For the text-containing cell, return its midpoint in (x, y) coordinate format. 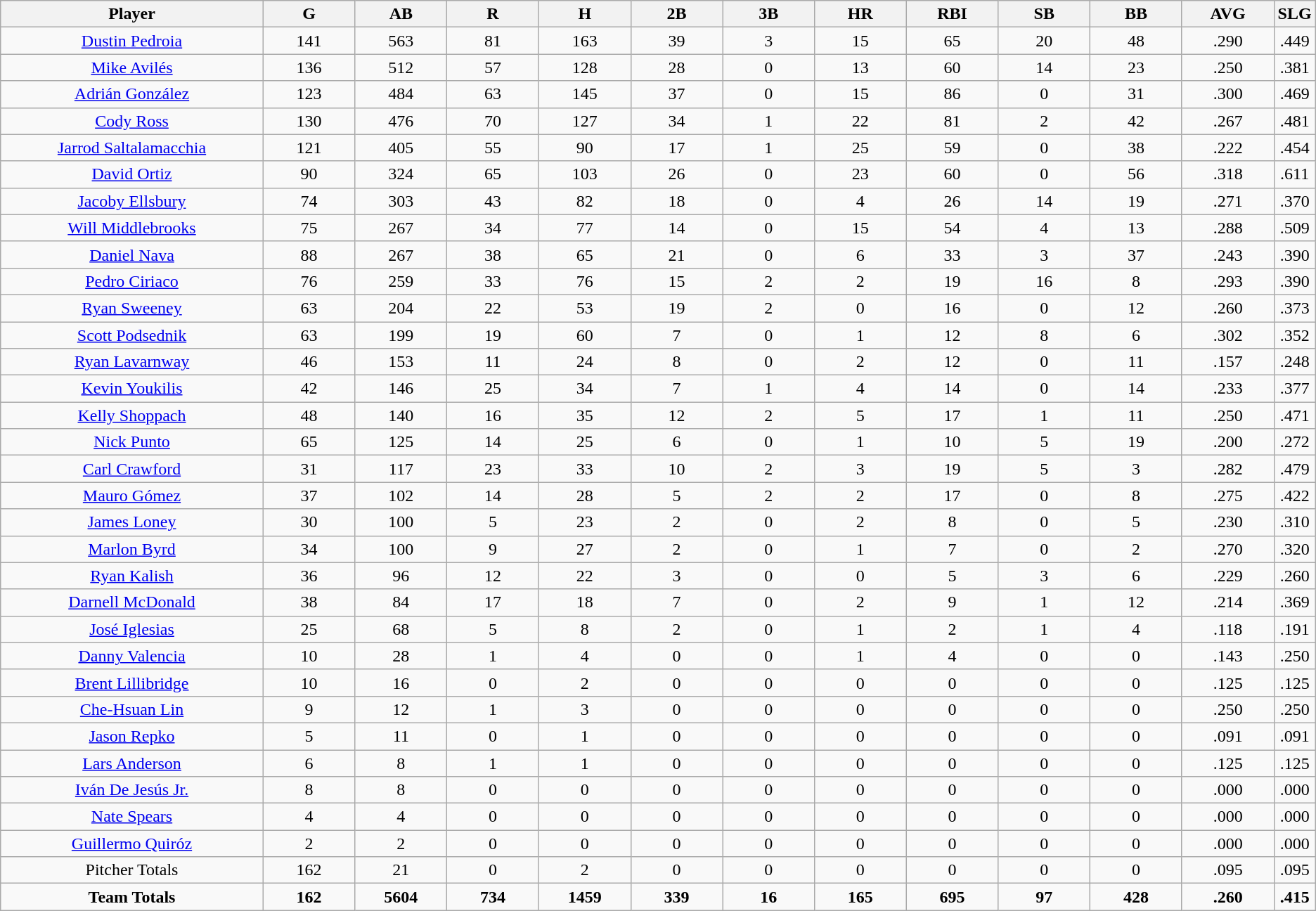
88 (309, 254)
.611 (1295, 174)
.469 (1295, 94)
Jason Repko (132, 736)
125 (401, 442)
Brent Lillibridge (132, 683)
96 (401, 576)
.369 (1295, 602)
Adrián González (132, 94)
Will Middlebrooks (132, 228)
.275 (1227, 496)
.422 (1295, 496)
43 (493, 201)
123 (309, 94)
.191 (1295, 629)
484 (401, 94)
476 (401, 121)
David Ortiz (132, 174)
.318 (1227, 174)
204 (401, 308)
.288 (1227, 228)
53 (585, 308)
Jacoby Ellsbury (132, 201)
Dustin Pedroia (132, 41)
.373 (1295, 308)
H (585, 14)
695 (952, 897)
199 (401, 335)
.230 (1227, 522)
Danny Valencia (132, 656)
Darnell McDonald (132, 602)
1459 (585, 897)
59 (952, 148)
SB (1045, 14)
39 (676, 41)
James Loney (132, 522)
5604 (401, 897)
R (493, 14)
56 (1136, 174)
.293 (1227, 281)
.479 (1295, 469)
141 (309, 41)
339 (676, 897)
SLG (1295, 14)
.118 (1227, 629)
.300 (1227, 94)
.243 (1227, 254)
.454 (1295, 148)
Team Totals (132, 897)
Jarrod Saltalamacchia (132, 148)
2B (676, 14)
Ryan Kalish (132, 576)
.352 (1295, 335)
140 (401, 415)
117 (401, 469)
.229 (1227, 576)
82 (585, 201)
.310 (1295, 522)
.320 (1295, 549)
.270 (1227, 549)
121 (309, 148)
97 (1045, 897)
136 (309, 67)
.157 (1227, 362)
.143 (1227, 656)
36 (309, 576)
RBI (952, 14)
Ryan Lavarnway (132, 362)
Carl Crawford (132, 469)
86 (952, 94)
G (309, 14)
Marlon Byrd (132, 549)
75 (309, 228)
Pitcher Totals (132, 870)
AB (401, 14)
.222 (1227, 148)
165 (860, 897)
146 (401, 389)
Iván De Jesús Jr. (132, 790)
Mike Avilés (132, 67)
Che-Hsuan Lin (132, 709)
128 (585, 67)
77 (585, 228)
428 (1136, 897)
55 (493, 148)
AVG (1227, 14)
.248 (1295, 362)
José Iglesias (132, 629)
3B (769, 14)
Kevin Youkilis (132, 389)
324 (401, 174)
Cody Ross (132, 121)
Daniel Nava (132, 254)
512 (401, 67)
Guillermo Quiróz (132, 844)
563 (401, 41)
.214 (1227, 602)
20 (1045, 41)
.272 (1295, 442)
153 (401, 362)
Lars Anderson (132, 763)
.381 (1295, 67)
Nick Punto (132, 442)
54 (952, 228)
.471 (1295, 415)
.200 (1227, 442)
303 (401, 201)
.370 (1295, 201)
.481 (1295, 121)
.271 (1227, 201)
27 (585, 549)
.509 (1295, 228)
Pedro Ciriaco (132, 281)
130 (309, 121)
Nate Spears (132, 817)
70 (493, 121)
103 (585, 174)
.302 (1227, 335)
24 (585, 362)
HR (860, 14)
163 (585, 41)
145 (585, 94)
.282 (1227, 469)
BB (1136, 14)
.377 (1295, 389)
.415 (1295, 897)
102 (401, 496)
84 (401, 602)
35 (585, 415)
74 (309, 201)
46 (309, 362)
Scott Podsednik (132, 335)
734 (493, 897)
Mauro Gómez (132, 496)
.449 (1295, 41)
127 (585, 121)
57 (493, 67)
Player (132, 14)
259 (401, 281)
68 (401, 629)
.290 (1227, 41)
Ryan Sweeney (132, 308)
.267 (1227, 121)
Kelly Shoppach (132, 415)
30 (309, 522)
.233 (1227, 389)
405 (401, 148)
